Scan for the cell matching the given text and deliver its (X, Y) coordinate at center. 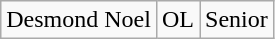
Senior (237, 20)
OL (178, 20)
Desmond Noel (79, 20)
